For the text-containing cell, return its midpoint in (X, Y) coordinate format. 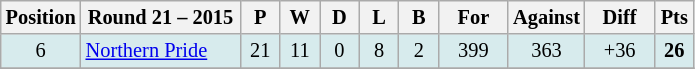
363 (546, 51)
L (379, 17)
Northern Pride (161, 51)
B (419, 17)
8 (379, 51)
Round 21 – 2015 (161, 17)
399 (474, 51)
2 (419, 51)
Diff (620, 17)
0 (340, 51)
W (300, 17)
Against (546, 17)
Pts (674, 17)
+36 (620, 51)
D (340, 17)
11 (300, 51)
21 (260, 51)
For (474, 17)
26 (674, 51)
Position (41, 17)
P (260, 17)
6 (41, 51)
